Identify which cell holds the provided text, then report its [x, y] central coordinate. 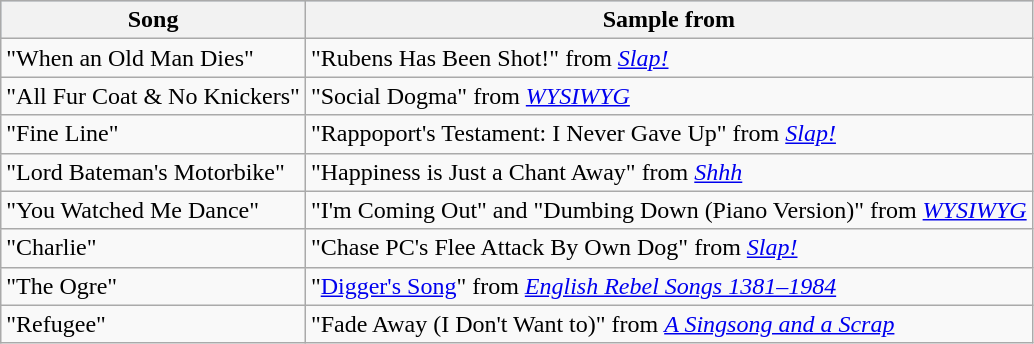
"When an Old Man Dies" [154, 58]
"Charlie" [154, 248]
Song [154, 20]
"Happiness is Just a Chant Away" from Shhh [668, 172]
"Digger's Song" from English Rebel Songs 1381–1984 [668, 286]
"Refugee" [154, 324]
"Fade Away (I Don't Want to)" from A Singsong and a Scrap [668, 324]
Sample from [668, 20]
"Fine Line" [154, 134]
"You Watched Me Dance" [154, 210]
"Social Dogma" from WYSIWYG [668, 96]
"Rubens Has Been Shot!" from Slap! [668, 58]
"I'm Coming Out" and "Dumbing Down (Piano Version)" from WYSIWYG [668, 210]
"The Ogre" [154, 286]
"Chase PC's Flee Attack By Own Dog" from Slap! [668, 248]
"All Fur Coat & No Knickers" [154, 96]
"Rappoport's Testament: I Never Gave Up" from Slap! [668, 134]
"Lord Bateman's Motorbike" [154, 172]
